Search for the cell housing the specified text and yield its [x, y] center coordinate. 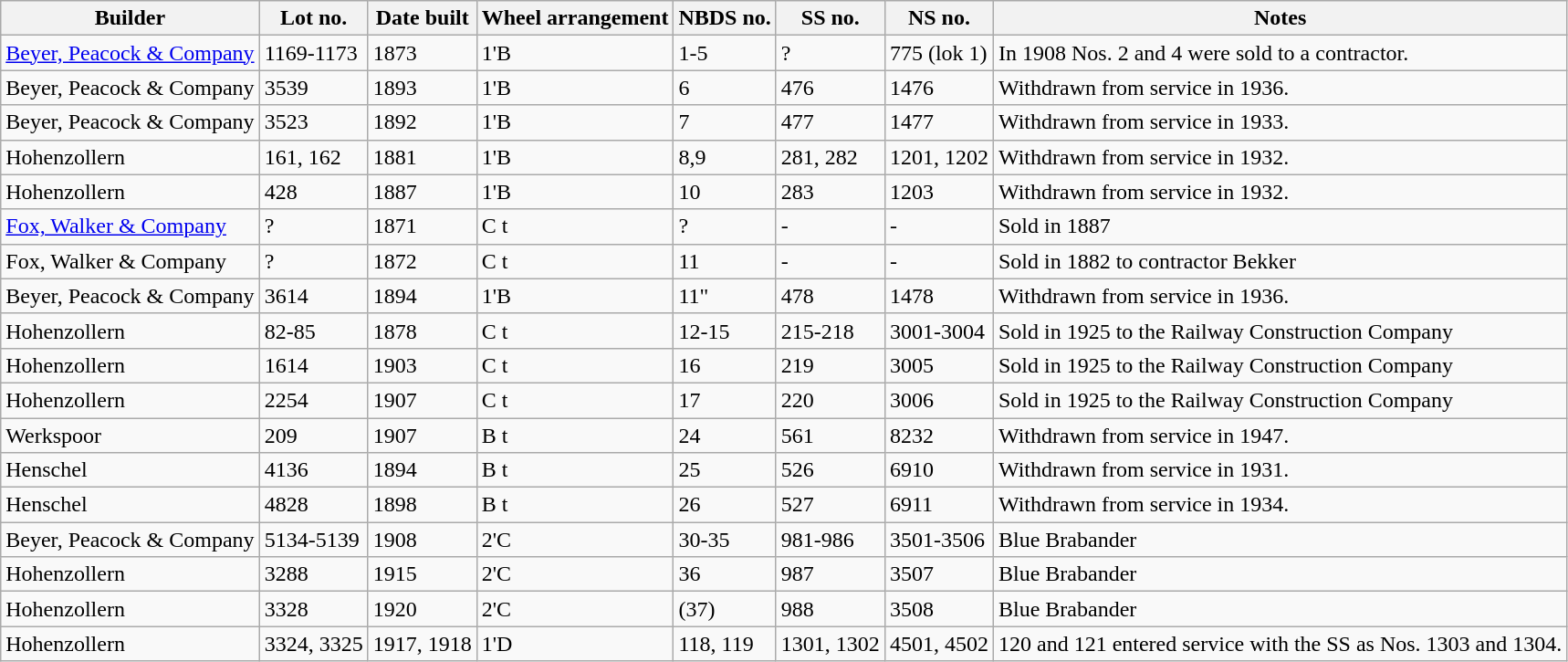
NS no. [938, 18]
428 [314, 192]
Withdrawn from service in 1933. [1280, 122]
1908 [422, 540]
17 [725, 400]
478 [831, 296]
3501-3506 [938, 540]
2254 [314, 400]
(37) [725, 609]
1920 [422, 609]
118, 119 [725, 644]
477 [831, 122]
1878 [422, 331]
281, 282 [831, 157]
In 1908 Nos. 2 and 4 were sold to a contractor. [1280, 53]
476 [831, 88]
16 [725, 365]
3324, 3325 [314, 644]
11" [725, 296]
4501, 4502 [938, 644]
1478 [938, 296]
3539 [314, 88]
Withdrawn from service in 1947. [1280, 436]
Werkspoor [130, 436]
1903 [422, 365]
526 [831, 470]
3328 [314, 609]
1893 [422, 88]
1917, 1918 [422, 644]
1-5 [725, 53]
775 (lok 1) [938, 53]
SS no. [831, 18]
4136 [314, 470]
3508 [938, 609]
4828 [314, 505]
209 [314, 436]
Lot no. [314, 18]
220 [831, 400]
1'D [575, 644]
1169-1173 [314, 53]
1892 [422, 122]
1201, 1202 [938, 157]
NBDS no. [725, 18]
6910 [938, 470]
82-85 [314, 331]
5134-5139 [314, 540]
11 [725, 261]
3001-3004 [938, 331]
1881 [422, 157]
10 [725, 192]
987 [831, 574]
8232 [938, 436]
3614 [314, 296]
30-35 [725, 540]
219 [831, 365]
Wheel arrangement [575, 18]
3005 [938, 365]
8,9 [725, 157]
215-218 [831, 331]
283 [831, 192]
Sold in 1882 to contractor Bekker [1280, 261]
Date built [422, 18]
6911 [938, 505]
1915 [422, 574]
161, 162 [314, 157]
527 [831, 505]
1477 [938, 122]
3523 [314, 122]
120 and 121 entered service with the SS as Nos. 1303 and 1304. [1280, 644]
24 [725, 436]
Withdrawn from service in 1931. [1280, 470]
Notes [1280, 18]
988 [831, 609]
1872 [422, 261]
26 [725, 505]
Builder [130, 18]
3507 [938, 574]
1614 [314, 365]
Sold in 1887 [1280, 226]
1203 [938, 192]
1873 [422, 53]
981-986 [831, 540]
1871 [422, 226]
6 [725, 88]
25 [725, 470]
1887 [422, 192]
7 [725, 122]
1301, 1302 [831, 644]
561 [831, 436]
36 [725, 574]
12-15 [725, 331]
3006 [938, 400]
1476 [938, 88]
1898 [422, 505]
3288 [314, 574]
Withdrawn from service in 1934. [1280, 505]
